Locate the cell with the specified text and output its (X, Y) center coordinate. 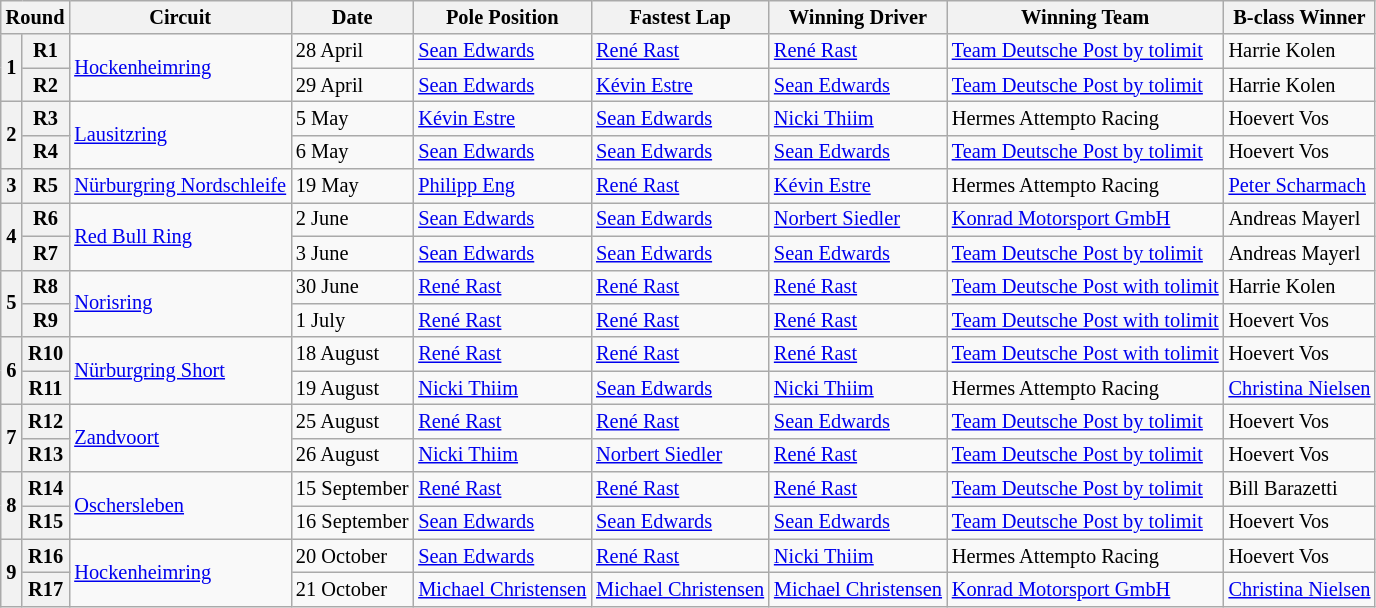
R6 (46, 219)
Fastest Lap (680, 17)
5 (12, 304)
2 (12, 134)
R14 (46, 489)
25 August (352, 421)
Peter Scharmach (1300, 186)
2 June (352, 219)
3 June (352, 253)
Red Bull Ring (180, 236)
R3 (46, 118)
B-class Winner (1300, 17)
R1 (46, 51)
Winning Driver (858, 17)
Zandvoort (180, 438)
R9 (46, 320)
Circuit (180, 17)
9 (12, 572)
30 June (352, 287)
19 May (352, 186)
Nürburgring Nordschleife (180, 186)
R5 (46, 186)
R12 (46, 421)
Oschersleben (180, 506)
26 August (352, 455)
18 August (352, 354)
R2 (46, 85)
5 May (352, 118)
Round (36, 17)
Norisring (180, 304)
Philipp Eng (502, 186)
15 September (352, 489)
R11 (46, 388)
R15 (46, 522)
R10 (46, 354)
Winning Team (1086, 17)
4 (12, 236)
Pole Position (502, 17)
R8 (46, 287)
6 (12, 370)
20 October (352, 556)
1 July (352, 320)
6 May (352, 152)
Lausitzring (180, 134)
R4 (46, 152)
R17 (46, 589)
1 (12, 68)
Bill Barazetti (1300, 489)
7 (12, 438)
21 October (352, 589)
28 April (352, 51)
16 September (352, 522)
Nürburgring Short (180, 370)
Date (352, 17)
R16 (46, 556)
R7 (46, 253)
8 (12, 506)
29 April (352, 85)
19 August (352, 388)
R13 (46, 455)
3 (12, 186)
